Pinpoint the cell where the given text exists, returning its [x, y] midpoint coordinate. 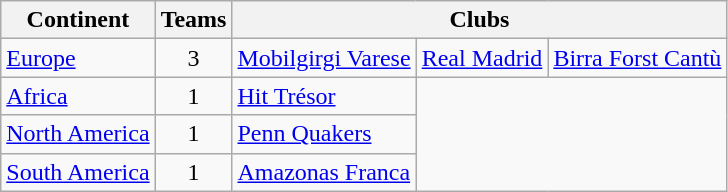
Teams [194, 20]
Continent [78, 20]
Europe [78, 58]
3 [194, 58]
Penn Quakers [324, 134]
Mobilgirgi Varese [324, 58]
Africa [78, 96]
South America [78, 172]
Real Madrid [482, 58]
North America [78, 134]
Birra Forst Cantù [638, 58]
Clubs [480, 20]
Amazonas Franca [324, 172]
Hit Trésor [324, 96]
